Provide the [x, y] coordinate of the cell's center where the given text is located.  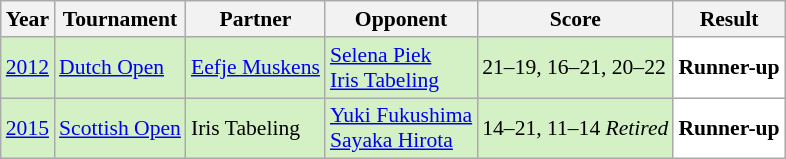
Eefje Muskens [256, 68]
Dutch Open [120, 68]
Partner [256, 19]
Score [575, 19]
14–21, 11–14 Retired [575, 128]
21–19, 16–21, 20–22 [575, 68]
Iris Tabeling [256, 128]
Year [28, 19]
Yuki Fukushima Sayaka Hirota [401, 128]
Opponent [401, 19]
Tournament [120, 19]
Scottish Open [120, 128]
Result [728, 19]
Selena Piek Iris Tabeling [401, 68]
2015 [28, 128]
2012 [28, 68]
